For the text-containing cell, return its midpoint in [x, y] coordinate format. 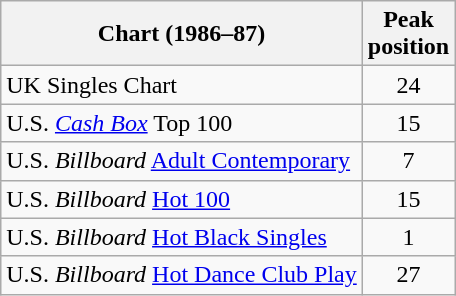
U.S. Billboard Hot Dance Club Play [182, 275]
27 [408, 275]
Chart (1986–87) [182, 34]
U.S. Cash Box Top 100 [182, 123]
1 [408, 237]
U.S. Billboard Adult Contemporary [182, 161]
U.S. Billboard Hot 100 [182, 199]
7 [408, 161]
UK Singles Chart [182, 85]
U.S. Billboard Hot Black Singles [182, 237]
24 [408, 85]
Peakposition [408, 34]
